Output the (X, Y) coordinate of the center of the cell containing the given text.  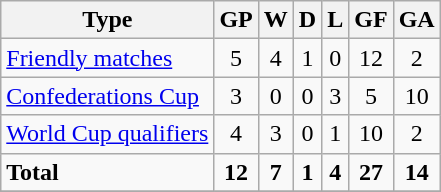
7 (276, 172)
GP (236, 20)
Total (108, 172)
Friendly matches (108, 58)
W (276, 20)
Confederations Cup (108, 96)
World Cup qualifiers (108, 134)
GF (371, 20)
L (336, 20)
14 (416, 172)
27 (371, 172)
GA (416, 20)
Type (108, 20)
D (307, 20)
